Return (x, y) of the center of cell containing provided text 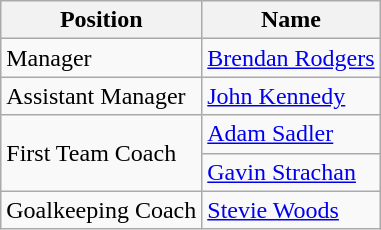
Gavin Strachan (291, 172)
Assistant Manager (102, 96)
Stevie Woods (291, 210)
John Kennedy (291, 96)
Goalkeeping Coach (102, 210)
Manager (102, 58)
Adam Sadler (291, 134)
Brendan Rodgers (291, 58)
Name (291, 20)
First Team Coach (102, 153)
Position (102, 20)
